Search for the cell housing the specified text and yield its [x, y] center coordinate. 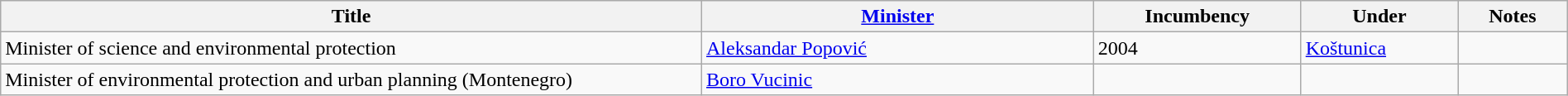
Boro Vucinic [898, 79]
Aleksandar Popović [898, 48]
Minister [898, 17]
Koštunica [1379, 48]
2004 [1198, 48]
Title [351, 17]
Under [1379, 17]
Incumbency [1198, 17]
Minister of environmental protection and urban planning (Montenegro) [351, 79]
Notes [1513, 17]
Minister of science and environmental protection [351, 48]
